Detect which cell encompasses the target text, then output its (x, y) center coordinate. 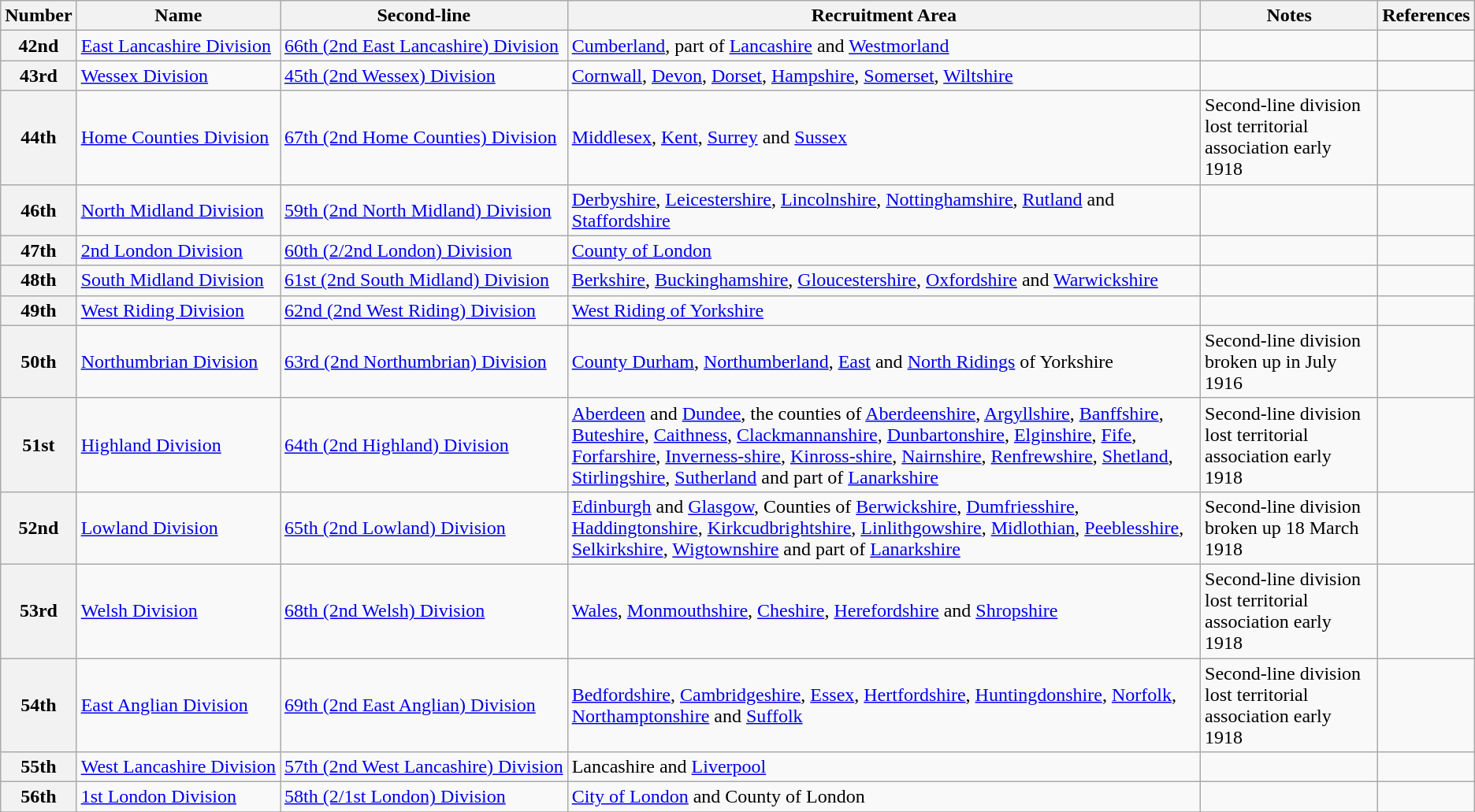
Cornwall, Devon, Dorset, Hampshire, Somerset, Wiltshire (884, 76)
Second-line division broken up 18 March 1918 (1289, 528)
42nd (39, 46)
County Durham, Northumberland, East and North Ridings of Yorkshire (884, 362)
45th (2nd Wessex) Division (424, 76)
61st (2nd South Midland) Division (424, 280)
West Riding Division (178, 310)
Berkshire, Buckinghamshire, Gloucestershire, Oxfordshire and Warwickshire (884, 280)
48th (39, 280)
Number (39, 16)
1st London Division (178, 797)
Northumbrian Division (178, 362)
63rd (2nd Northumbrian) Division (424, 362)
Cumberland, part of Lancashire and Westmorland (884, 46)
62nd (2nd West Riding) Division (424, 310)
West Riding of Yorkshire (884, 310)
Notes (1289, 16)
Lancashire and Liverpool (884, 767)
57th (2nd West Lancashire) Division (424, 767)
2nd London Division (178, 250)
Home Counties Division (178, 137)
East Anglian Division (178, 706)
53rd (39, 611)
58th (2/1st London) Division (424, 797)
References (1426, 16)
49th (39, 310)
County of London (884, 250)
67th (2nd Home Counties) Division (424, 137)
51st (39, 444)
60th (2/2nd London) Division (424, 250)
Middlesex, Kent, Surrey and Sussex (884, 137)
Highland Division (178, 444)
Bedfordshire, Cambridgeshire, Essex, Hertfordshire, Huntingdonshire, Norfolk, Northamptonshire and Suffolk (884, 706)
59th (2nd North Midland) Division (424, 209)
Lowland Division (178, 528)
West Lancashire Division (178, 767)
68th (2nd Welsh) Division (424, 611)
46th (39, 209)
East Lancashire Division (178, 46)
64th (2nd Highland) Division (424, 444)
47th (39, 250)
43rd (39, 76)
50th (39, 362)
54th (39, 706)
Wessex Division (178, 76)
Name (178, 16)
55th (39, 767)
City of London and County of London (884, 797)
56th (39, 797)
65th (2nd Lowland) Division (424, 528)
66th (2nd East Lancashire) Division (424, 46)
Second-line division broken up in July 1916 (1289, 362)
Welsh Division (178, 611)
Wales, Monmouthshire, Cheshire, Herefordshire and Shropshire (884, 611)
North Midland Division (178, 209)
South Midland Division (178, 280)
Recruitment Area (884, 16)
Second-line (424, 16)
52nd (39, 528)
69th (2nd East Anglian) Division (424, 706)
Derbyshire, Leicestershire, Lincolnshire, Nottinghamshire, Rutland and Staffordshire (884, 209)
44th (39, 137)
